Output the [x, y] coordinate of the center of the cell containing the given text.  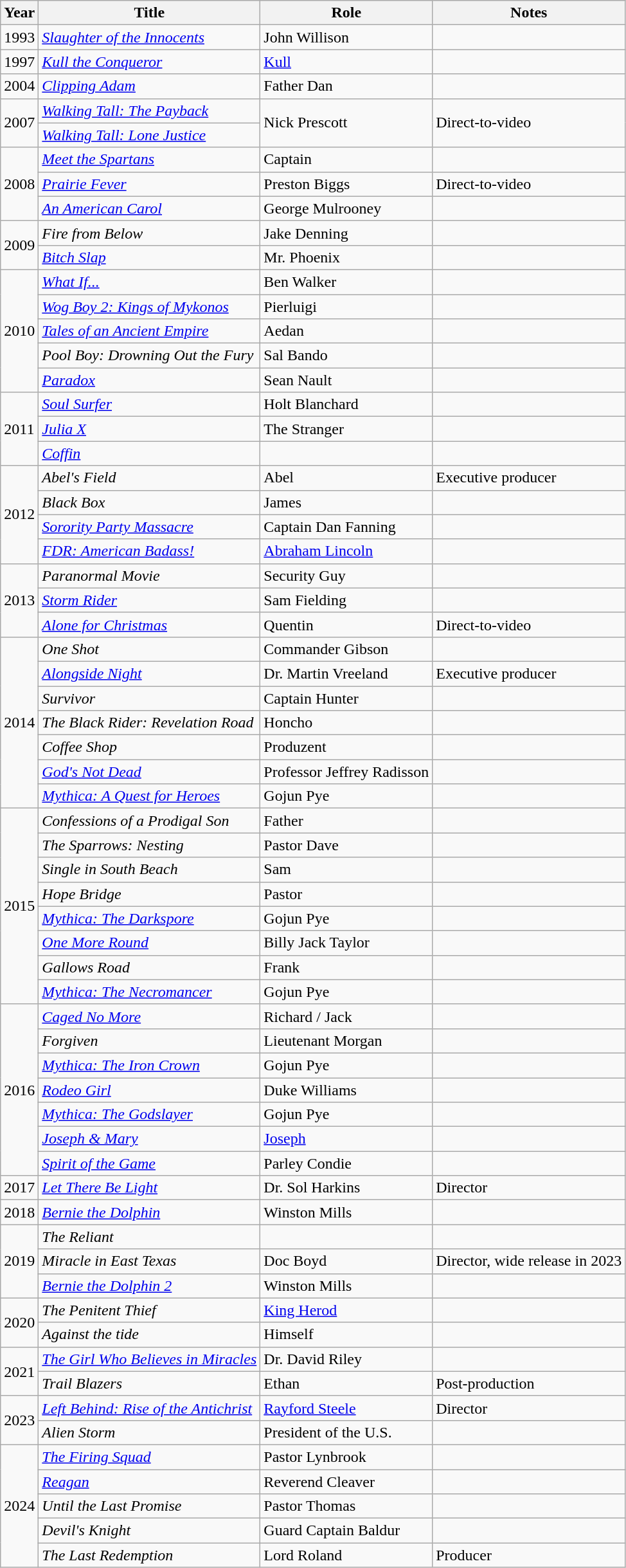
Wog Boy 2: Kings of Mykonos [149, 307]
Pierluigi [346, 307]
Mythica: The Godslayer [149, 1115]
The Black Rider: Revelation Road [149, 723]
1997 [19, 62]
Slaughter of the Innocents [149, 37]
Parley Condie [346, 1163]
1993 [19, 37]
Professor Jeffrey Radisson [346, 772]
The Last Redemption [149, 1555]
The Penitent Thief [149, 1310]
The Firing Squad [149, 1457]
King Herod [346, 1310]
Gallows Road [149, 967]
Sean Nault [346, 380]
Spirit of the Game [149, 1163]
Mythica: The Darkspore [149, 918]
Paradox [149, 380]
Mythica: The Iron Crown [149, 1065]
Black Box [149, 502]
Lieutenant Morgan [346, 1041]
Alongside Night [149, 673]
2024 [19, 1506]
Kull [346, 62]
Pastor Dave [346, 845]
Sam [346, 870]
Role [346, 13]
2023 [19, 1420]
Alien Storm [149, 1432]
Commander Gibson [346, 649]
Dr. Martin Vreeland [346, 673]
President of the U.S. [346, 1432]
Fire from Below [149, 233]
Abel's Field [149, 478]
2013 [19, 600]
Rodeo Girl [149, 1090]
Aedan [346, 331]
Soul Surfer [149, 405]
Caged No More [149, 1016]
Bernie the Dolphin 2 [149, 1286]
Forgiven [149, 1041]
Preston Biggs [346, 184]
Reagan [149, 1481]
Joseph [346, 1139]
Dr. David Riley [346, 1359]
Tales of an Ancient Empire [149, 331]
Richard / Jack [346, 1016]
Reverend Cleaver [346, 1481]
Ben Walker [346, 282]
The Sparrows: Nesting [149, 845]
Against the tide [149, 1335]
2019 [19, 1261]
Nick Prescott [346, 123]
Father [346, 821]
Guard Captain Baldur [346, 1531]
Notes [529, 13]
The Reliant [149, 1237]
Honcho [346, 723]
2014 [19, 722]
Walking Tall: Lone Justice [149, 135]
FDR: American Badass! [149, 551]
Father Dan [346, 86]
Himself [346, 1335]
Frank [346, 967]
2016 [19, 1089]
The Stranger [346, 429]
2015 [19, 906]
Sorority Party Massacre [149, 527]
Coffee Shop [149, 747]
Captain Dan Fanning [346, 527]
Pastor Lynbrook [346, 1457]
Hope Bridge [149, 894]
Captain Hunter [346, 698]
2011 [19, 429]
Abel [346, 478]
Title [149, 13]
Miracle in East Texas [149, 1261]
One More Round [149, 943]
Joseph & Mary [149, 1139]
Confessions of a Prodigal Son [149, 821]
Mr. Phoenix [346, 257]
2004 [19, 86]
Single in South Beach [149, 870]
Doc Boyd [346, 1261]
Director, wide release in 2023 [529, 1261]
God's Not Dead [149, 772]
Prairie Fever [149, 184]
Ethan [346, 1383]
2020 [19, 1322]
Security Guy [346, 576]
Produzent [346, 747]
Sam Fielding [346, 600]
James [346, 502]
2018 [19, 1212]
Clipping Adam [149, 86]
Paranormal Movie [149, 576]
2017 [19, 1188]
Billy Jack Taylor [346, 943]
Walking Tall: The Payback [149, 111]
Until the Last Promise [149, 1506]
2012 [19, 515]
Abraham Lincoln [346, 551]
Mythica: A Quest for Heroes [149, 796]
Post-production [529, 1383]
Rayford Steele [346, 1408]
George Mulrooney [346, 208]
2010 [19, 331]
John Willison [346, 37]
Bitch Slap [149, 257]
2021 [19, 1371]
Dr. Sol Harkins [346, 1188]
Kull the Conqueror [149, 62]
Pool Boy: Drowning Out the Fury [149, 356]
2009 [19, 245]
Lord Roland [346, 1555]
Left Behind: Rise of the Antichrist [149, 1408]
2008 [19, 184]
Julia X [149, 429]
Sal Bando [346, 356]
Captain [346, 160]
Alone for Christmas [149, 624]
Meet the Spartans [149, 160]
Survivor [149, 698]
2007 [19, 123]
Trail Blazers [149, 1383]
Holt Blanchard [346, 405]
Pastor [346, 894]
Duke Williams [346, 1090]
Bernie the Dolphin [149, 1212]
Mythica: The Necromancer [149, 992]
Pastor Thomas [346, 1506]
Year [19, 13]
Producer [529, 1555]
An American Carol [149, 208]
Jake Denning [346, 233]
Devil's Knight [149, 1531]
The Girl Who Believes in Miracles [149, 1359]
One Shot [149, 649]
Let There Be Light [149, 1188]
What If... [149, 282]
Storm Rider [149, 600]
Quentin [346, 624]
Coffin [149, 453]
